Extract the [X, Y] coordinate from the center of the cell holding the provided text.  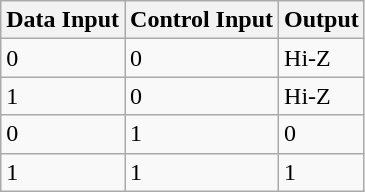
Data Input [63, 20]
Output [322, 20]
Control Input [202, 20]
